Return the (x, y) coordinate for the center point of the cell that contains the specified text.  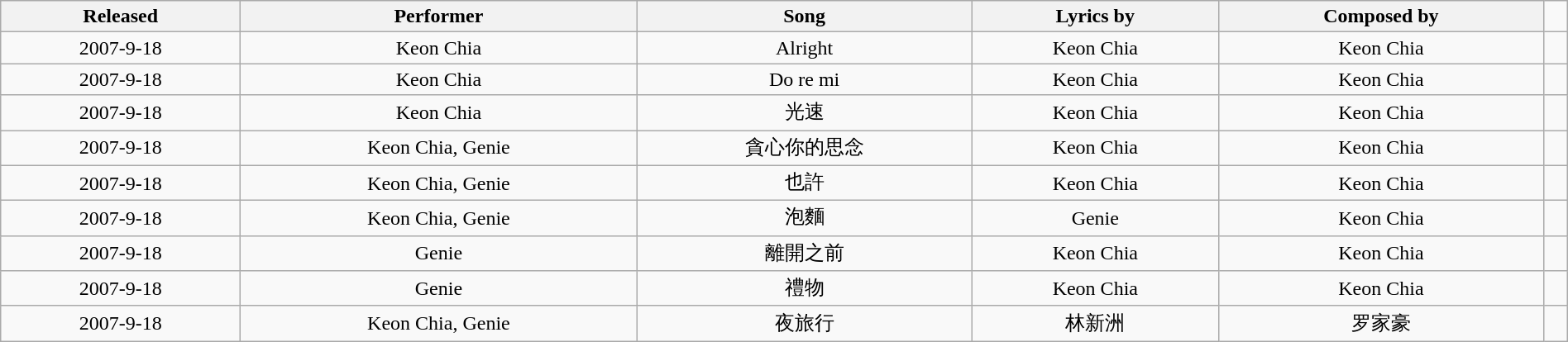
泡麵 (804, 218)
Lyrics by (1095, 17)
Performer (439, 17)
罗家豪 (1381, 324)
Do re mi (804, 79)
禮物 (804, 289)
也許 (804, 183)
Composed by (1381, 17)
Released (121, 17)
夜旅行 (804, 324)
Alright (804, 48)
貪心你的思念 (804, 149)
光速 (804, 112)
離開之前 (804, 253)
Song (804, 17)
林新洲 (1095, 324)
